Determine the (x, y) coordinate at the center of the cell enclosing the given text.  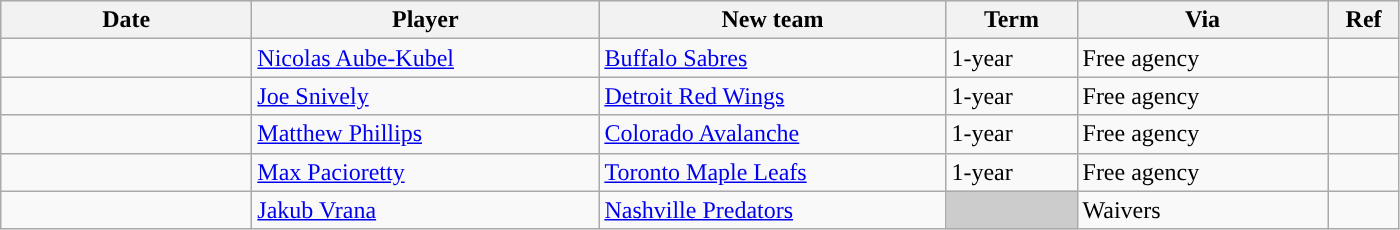
Joe Snively (426, 96)
Nicolas Aube-Kubel (426, 58)
Ref (1364, 20)
Player (426, 20)
Date (126, 20)
Term (1012, 20)
Detroit Red Wings (772, 96)
Toronto Maple Leafs (772, 172)
Jakub Vrana (426, 210)
Nashville Predators (772, 210)
Max Pacioretty (426, 172)
Via (1202, 20)
Matthew Phillips (426, 134)
Colorado Avalanche (772, 134)
Waivers (1202, 210)
Buffalo Sabres (772, 58)
New team (772, 20)
